Output the (X, Y) coordinate of the center of the cell containing the given text.  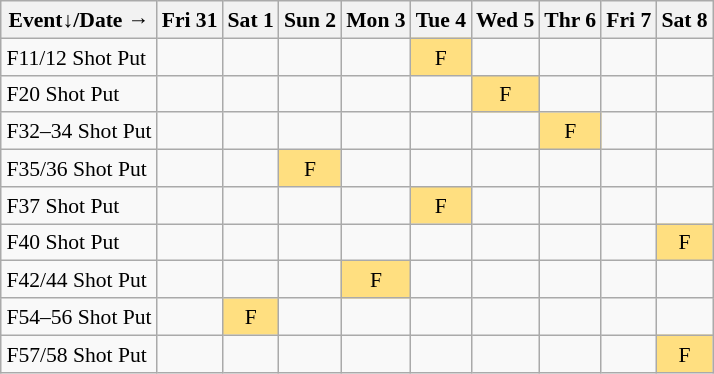
Mon 3 (376, 20)
F32–34 Shot Put (78, 130)
F35/36 Shot Put (78, 168)
F42/44 Shot Put (78, 280)
Sat 1 (251, 20)
F11/12 Shot Put (78, 56)
Tue 4 (441, 20)
Thr 6 (570, 20)
Event↓/Date → (78, 20)
F40 Shot Put (78, 242)
Sat 8 (684, 20)
F54–56 Shot Put (78, 316)
F37 Shot Put (78, 204)
Wed 5 (505, 20)
F57/58 Shot Put (78, 354)
Fri 31 (190, 20)
F20 Shot Put (78, 94)
Fri 7 (628, 20)
Sun 2 (310, 20)
